Extract the (X, Y) coordinate from the center of the cell holding the provided text.  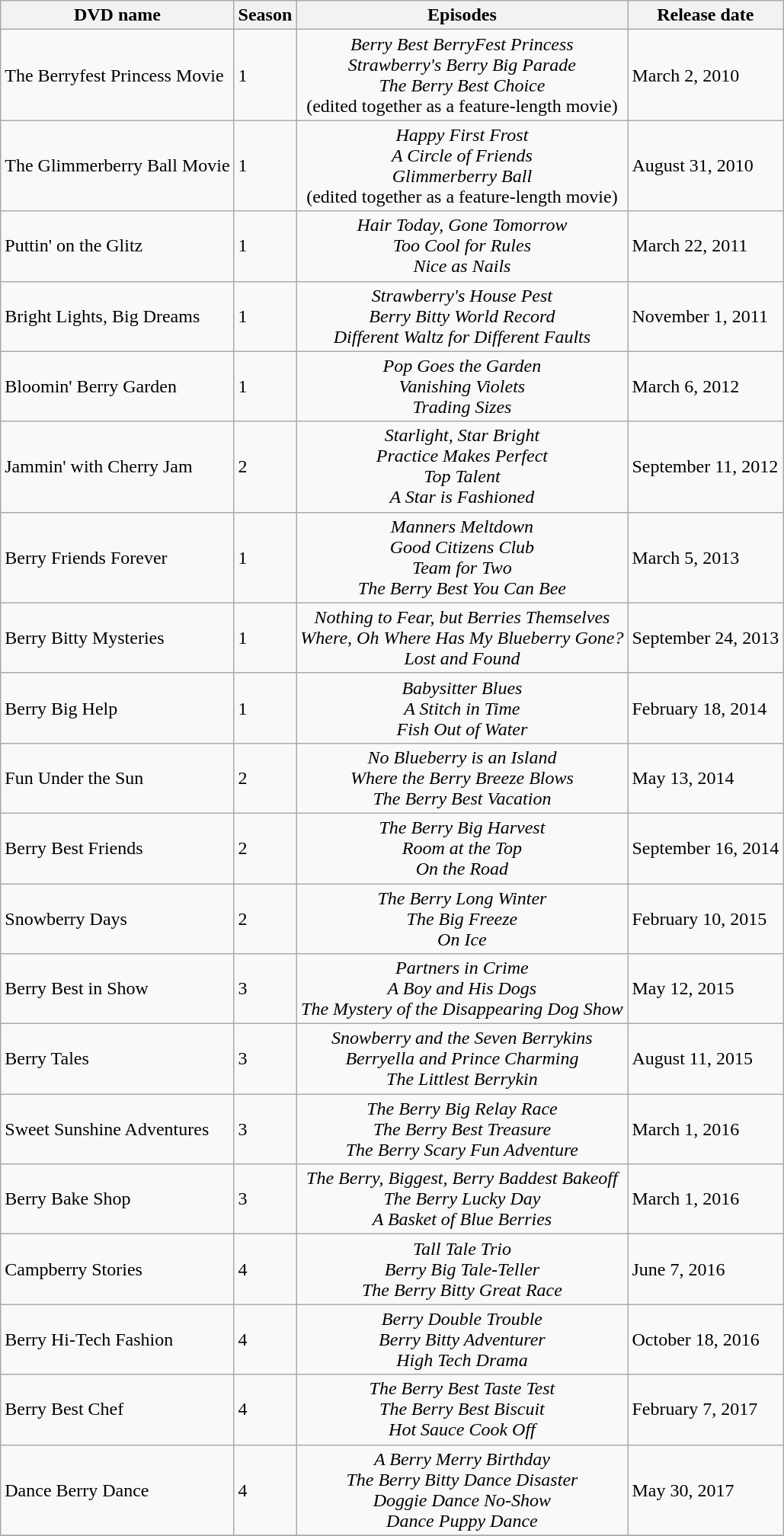
Manners MeltdownGood Citizens ClubTeam for TwoThe Berry Best You Can Bee (462, 558)
Strawberry's House PestBerry Bitty World RecordDifferent Waltz for Different Faults (462, 316)
Snowberry Days (117, 919)
September 16, 2014 (706, 848)
August 31, 2010 (706, 166)
May 30, 2017 (706, 1490)
Berry Best Chef (117, 1410)
The Berry Long WinterThe Big FreezeOn Ice (462, 919)
Fun Under the Sun (117, 778)
May 12, 2015 (706, 989)
Bloomin' Berry Garden (117, 386)
Berry Big Help (117, 708)
August 11, 2015 (706, 1059)
Berry Bitty Mysteries (117, 638)
Berry Friends Forever (117, 558)
Happy First FrostA Circle of FriendsGlimmerberry Ball(edited together as a feature-length movie) (462, 166)
October 18, 2016 (706, 1339)
Berry Hi-Tech Fashion (117, 1339)
September 24, 2013 (706, 638)
Berry Best in Show (117, 989)
Starlight, Star BrightPractice Makes PerfectTop TalentA Star is Fashioned (462, 466)
The Berry Big Relay RaceThe Berry Best TreasureThe Berry Scary Fun Adventure (462, 1129)
The Berryfest Princess Movie (117, 75)
Release date (706, 15)
Berry Bake Shop (117, 1199)
Babysitter BluesA Stitch in TimeFish Out of Water (462, 708)
February 18, 2014 (706, 708)
February 10, 2015 (706, 919)
A Berry Merry BirthdayThe Berry Bitty Dance DisasterDoggie Dance No-ShowDance Puppy Dance (462, 1490)
June 7, 2016 (706, 1269)
Jammin' with Cherry Jam (117, 466)
Berry Best Friends (117, 848)
DVD name (117, 15)
Berry Double TroubleBerry Bitty AdventurerHigh Tech Drama (462, 1339)
Berry Best BerryFest PrincessStrawberry's Berry Big ParadeThe Berry Best Choice(edited together as a feature-length movie) (462, 75)
Hair Today, Gone TomorrowToo Cool for RulesNice as Nails (462, 246)
November 1, 2011 (706, 316)
Nothing to Fear, but Berries ThemselvesWhere, Oh Where Has My Blueberry Gone?Lost and Found (462, 638)
Sweet Sunshine Adventures (117, 1129)
February 7, 2017 (706, 1410)
March 6, 2012 (706, 386)
Dance Berry Dance (117, 1490)
The Berry, Biggest, Berry Baddest BakeoffThe Berry Lucky DayA Basket of Blue Berries (462, 1199)
Partners in CrimeA Boy and His DogsThe Mystery of the Disappearing Dog Show (462, 989)
March 5, 2013 (706, 558)
No Blueberry is an IslandWhere the Berry Breeze BlowsThe Berry Best Vacation (462, 778)
The Glimmerberry Ball Movie (117, 166)
Snowberry and the Seven BerrykinsBerryella and Prince CharmingThe Littlest Berrykin (462, 1059)
Berry Tales (117, 1059)
Episodes (462, 15)
The Berry Best Taste TestThe Berry Best BiscuitHot Sauce Cook Off (462, 1410)
May 13, 2014 (706, 778)
Campberry Stories (117, 1269)
Pop Goes the GardenVanishing VioletsTrading Sizes (462, 386)
March 22, 2011 (706, 246)
Puttin' on the Glitz (117, 246)
Bright Lights, Big Dreams (117, 316)
The Berry Big HarvestRoom at the TopOn the Road (462, 848)
September 11, 2012 (706, 466)
March 2, 2010 (706, 75)
Tall Tale TrioBerry Big Tale-TellerThe Berry Bitty Great Race (462, 1269)
Season (265, 15)
